Pinpoint the cell where the given text exists, returning its (x, y) midpoint coordinate. 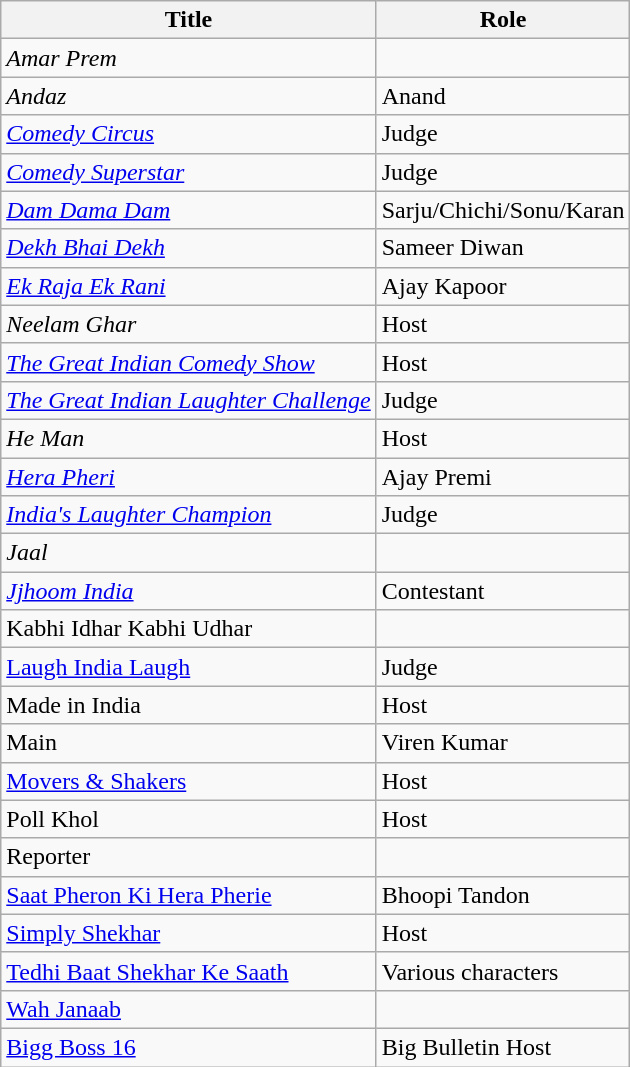
Reporter (188, 857)
Contestant (503, 591)
Ajay Premi (503, 477)
Bhoopi Tandon (503, 895)
Bigg Boss 16 (188, 1047)
Andaz (188, 96)
Jjhoom India (188, 591)
Ek Raja Ek Rani (188, 286)
Various characters (503, 971)
Movers & Shakers (188, 781)
Simply Shekhar (188, 933)
Amar Prem (188, 58)
The Great Indian Laughter Challenge (188, 400)
Dam Dama Dam (188, 210)
Saat Pheron Ki Hera Pherie (188, 895)
He Man (188, 438)
Poll Khol (188, 819)
The Great Indian Comedy Show (188, 362)
Kabhi Idhar Kabhi Udhar (188, 629)
Big Bulletin Host (503, 1047)
Dekh Bhai Dekh (188, 248)
Laugh India Laugh (188, 667)
Sameer Diwan (503, 248)
Anand (503, 96)
Hera Pheri (188, 477)
Role (503, 20)
Neelam Ghar (188, 324)
Main (188, 743)
Sarju/Chichi/Sonu/Karan (503, 210)
Ajay Kapoor (503, 286)
Comedy Superstar (188, 172)
Viren Kumar (503, 743)
Tedhi Baat Shekhar Ke Saath (188, 971)
Jaal (188, 553)
Made in India (188, 705)
Comedy Circus (188, 134)
Title (188, 20)
India's Laughter Champion (188, 515)
Wah Janaab (188, 1009)
